Capture the cell that displays the provided text and extract its [X, Y] central coordinate. 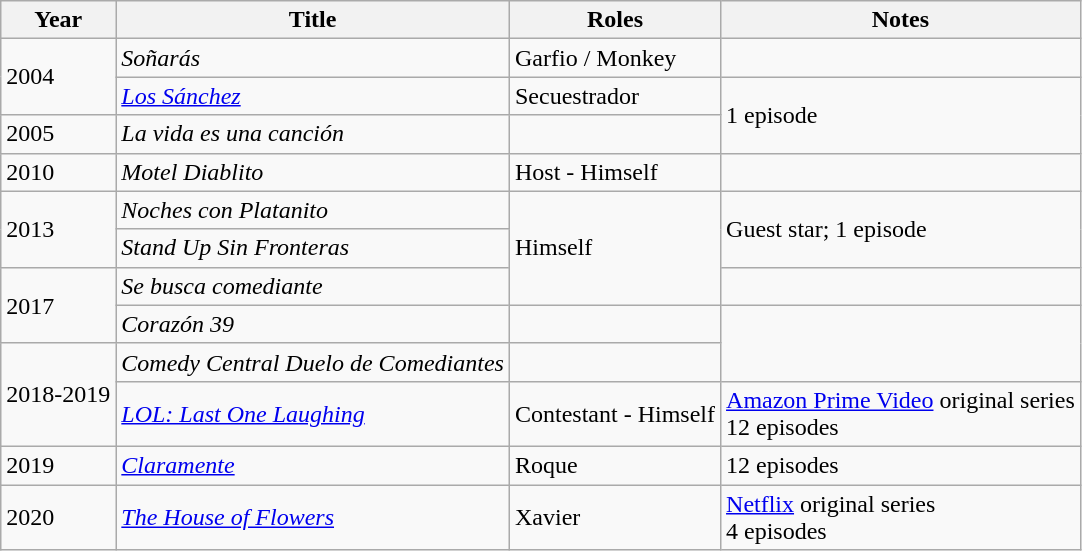
Contestant - Himself [614, 414]
Secuestrador [614, 96]
Stand Up Sin Fronteras [313, 248]
Se busca comediante [313, 286]
Title [313, 20]
2005 [58, 134]
2004 [58, 77]
Soñarás [313, 58]
Motel Diablito [313, 172]
2020 [58, 516]
2010 [58, 172]
Guest star; 1 episode [901, 229]
Noches con Platanito [313, 210]
La vida es una canción [313, 134]
Host - Himself [614, 172]
Notes [901, 20]
Amazon Prime Video original series12 episodes [901, 414]
Netflix original series4 episodes [901, 516]
Himself [614, 248]
1 episode [901, 115]
2013 [58, 229]
The House of Flowers [313, 516]
Corazón 39 [313, 324]
Xavier [614, 516]
Roque [614, 465]
Claramente [313, 465]
Comedy Central Duelo de Comediantes [313, 362]
2017 [58, 305]
Roles [614, 20]
2018-2019 [58, 394]
Garfio / Monkey [614, 58]
LOL: Last One Laughing [313, 414]
2019 [58, 465]
12 episodes [901, 465]
Year [58, 20]
Los Sánchez [313, 96]
